For the text-containing cell, return its midpoint in [x, y] coordinate format. 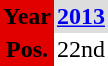
Year [27, 16]
2013 [81, 16]
22nd [81, 50]
Pos. [27, 50]
